Detect which cell encompasses the target text, then output its [x, y] center coordinate. 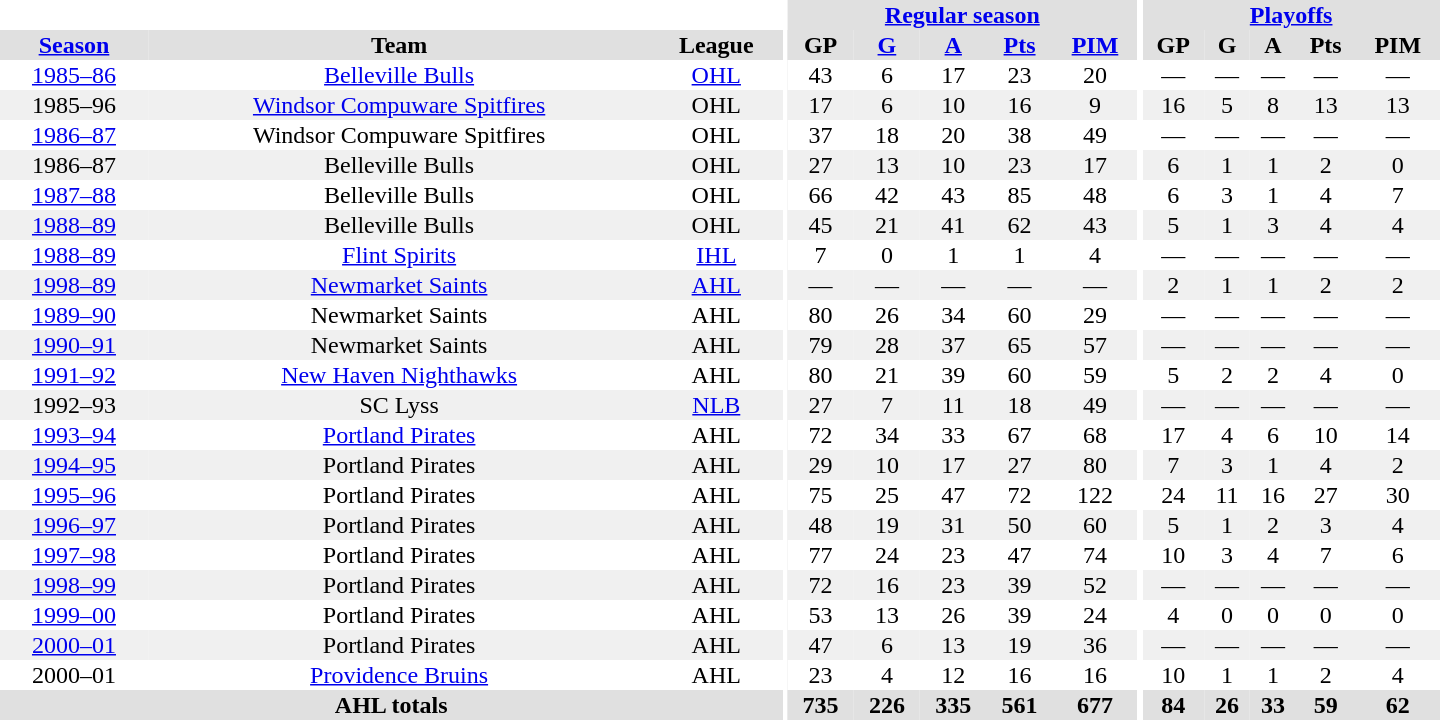
561 [1019, 705]
NLB [716, 405]
Playoffs [1291, 15]
31 [953, 525]
1991–92 [74, 375]
1992–93 [74, 405]
30 [1398, 495]
677 [1095, 705]
1985–96 [74, 105]
1995–96 [74, 495]
1996–97 [74, 525]
67 [1019, 435]
12 [953, 675]
226 [887, 705]
122 [1095, 495]
52 [1095, 585]
68 [1095, 435]
735 [820, 705]
53 [820, 615]
335 [953, 705]
14 [1398, 435]
1997–98 [74, 555]
1998–89 [74, 285]
8 [1273, 105]
57 [1095, 345]
Flint Spirits [399, 255]
42 [887, 195]
41 [953, 225]
Season [74, 45]
1989–90 [74, 315]
66 [820, 195]
League [716, 45]
36 [1095, 645]
1993–94 [74, 435]
28 [887, 345]
9 [1095, 105]
AHL totals [391, 705]
75 [820, 495]
50 [1019, 525]
25 [887, 495]
1985–86 [74, 75]
Team [399, 45]
84 [1173, 705]
1987–88 [74, 195]
IHL [716, 255]
85 [1019, 195]
79 [820, 345]
SC Lyss [399, 405]
1999–00 [74, 615]
Regular season [962, 15]
45 [820, 225]
1994–95 [74, 465]
65 [1019, 345]
1990–91 [74, 345]
New Haven Nighthawks [399, 375]
38 [1019, 135]
1998–99 [74, 585]
77 [820, 555]
74 [1095, 555]
Providence Bruins [399, 675]
